Search for the cell housing the specified text and yield its [x, y] center coordinate. 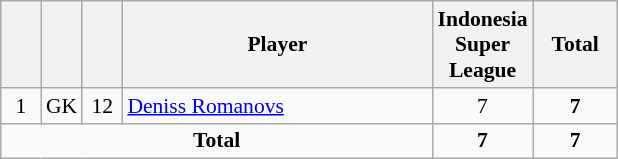
Deniss Romanovs [277, 106]
Indonesia Super League [482, 44]
Player [277, 44]
1 [21, 106]
12 [102, 106]
GK [62, 106]
